Capture the cell that displays the provided text and extract its (x, y) central coordinate. 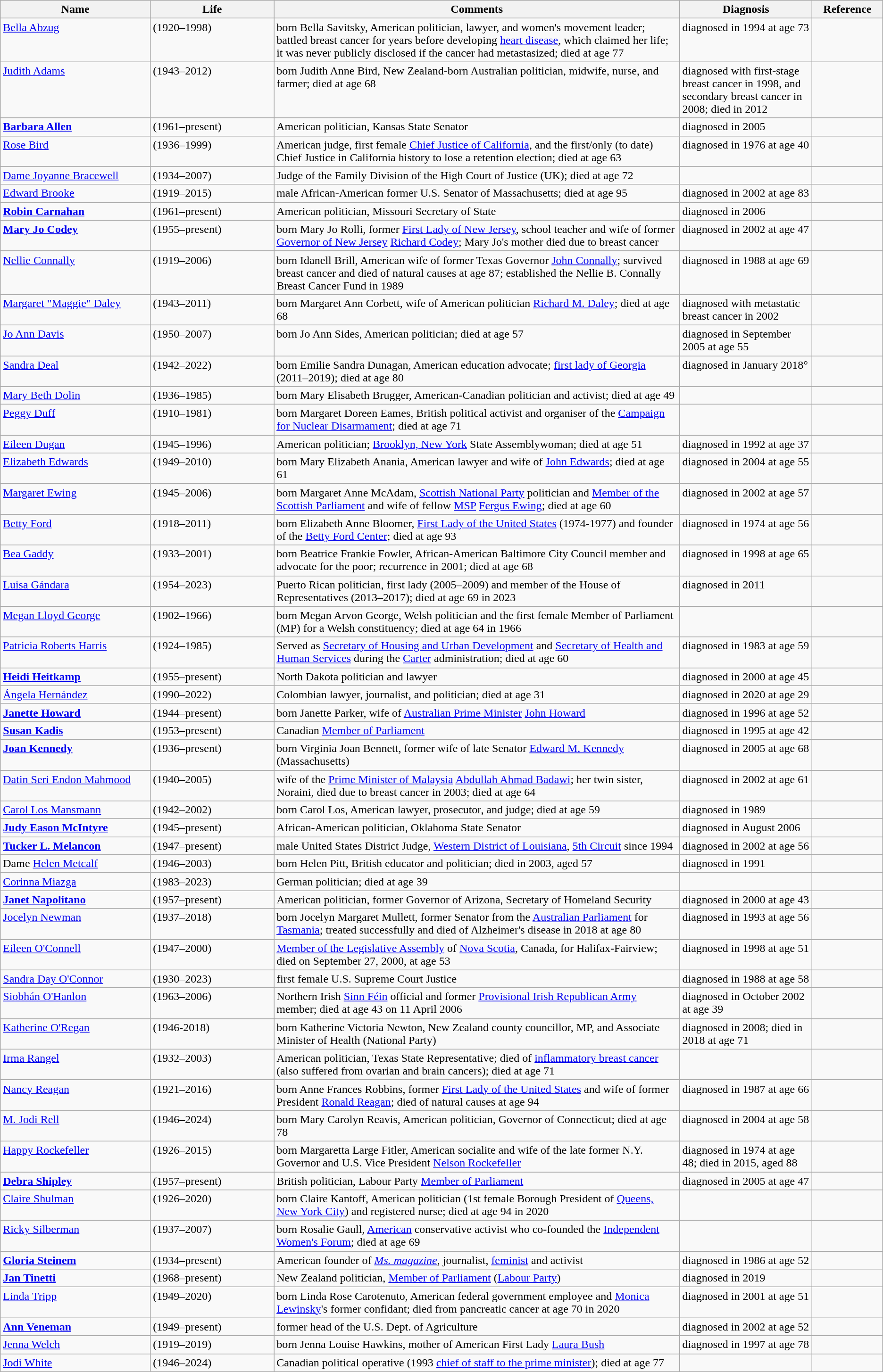
(1926–2020) (212, 1205)
born Beatrice Frankie Fowler, African-American Baltimore City Council member and advocate for the poor; recurrence in 2001; died at age 68 (477, 560)
(1902–1966) (212, 621)
Gloria Steinem (75, 1260)
Judge of the Family Division of the High Court of Justice (UK); died at age 72 (477, 175)
diagnosed in 1991 (746, 864)
Peggy Duff (75, 420)
diagnosed in 1992 at age 37 (746, 444)
(1920–1998) (212, 40)
born Margaret Doreen Eames, British political activist and organiser of the Campaign for Nuclear Disarmament; died at age 71 (477, 420)
(1936–1985) (212, 396)
Luisa Gándara (75, 591)
diagnosed in 1989 (746, 810)
(1963–2006) (212, 1003)
Mary Beth Dolin (75, 396)
Janette Howard (75, 712)
(1943–2012) (212, 90)
diagnosed in January 2018° (746, 371)
Ann Veneman (75, 1327)
diagnosed in 2002 at age 57 (746, 499)
first female U.S. Supreme Court Justice (477, 979)
Betty Ford (75, 530)
New Zealand politician, Member of Parliament (Labour Party) (477, 1278)
diagnosed in October 2002 at age 39 (746, 1003)
diagnosed in 2002 at age 61 (746, 785)
diagnosed in 1997 at age 78 (746, 1345)
Colombian lawyer, journalist, and politician; died at age 31 (477, 694)
Debra Shipley (75, 1181)
(1919–2019) (212, 1345)
diagnosed in 1998 at age 65 (746, 560)
Name (75, 9)
Dame Joyanne Bracewell (75, 175)
diagnosed in 2020 at age 29 (746, 694)
(1933–2001) (212, 560)
born Helen Pitt, British educator and politician; died in 2003, aged 57 (477, 864)
born Elizabeth Anne Bloomer, First Lady of the United States (1974-1977) and founder of the Betty Ford Center; died at age 93 (477, 530)
(1937–2007) (212, 1236)
born Emilie Sandra Dunagan, American education advocate; first lady of Georgia (2011–2019); died at age 80 (477, 371)
Susan Kadis (75, 730)
(1910–1981) (212, 420)
born Judith Anne Bird, New Zealand-born Australian politician, midwife, nurse, and farmer; died at age 68 (477, 90)
M. Jodi Rell (75, 1126)
(1950–2007) (212, 340)
Siobhán O'Hanlon (75, 1003)
Happy Rockefeller (75, 1156)
Bella Abzug (75, 40)
(1924–1985) (212, 653)
born Margaret Ann Corbett, wife of American politician Richard M. Daley; died at age 68 (477, 309)
diagnosed in 1976 at age 40 (746, 151)
Margaret Ewing (75, 499)
diagnosed in 2008; died in 2018 at age 71 (746, 1033)
Datin Seri Endon Mahmood (75, 785)
Puerto Rican politician, first lady (2005–2009) and member of the House of Representatives (2013–2017); died at age 69 in 2023 (477, 591)
(1953–present) (212, 730)
Ricky Silberman (75, 1236)
former head of the U.S. Dept. of Agriculture (477, 1327)
(1944–present) (212, 712)
Jo Ann Davis (75, 340)
(1945–2006) (212, 499)
(1919–2006) (212, 273)
Life (212, 9)
American politician; Brooklyn, New York State Assemblywoman; died at age 51 (477, 444)
(1990–2022) (212, 694)
German politician; died at age 39 (477, 882)
Jenna Welch (75, 1345)
(1936–1999) (212, 151)
(1946-2018) (212, 1033)
(1946–2003) (212, 864)
diagnosed in 2006 (746, 211)
(1937–2018) (212, 924)
diagnosed in 1983 at age 59 (746, 653)
(1968–present) (212, 1278)
Member of the Legislative Assembly of Nova Scotia, Canada, for Halifax-Fairview; died on September 27, 2000, at age 53 (477, 954)
born Claire Kantoff, American politician (1st female Borough President of Queens, New York City) and registered nurse; died at age 94 in 2020 (477, 1205)
(1921–2016) (212, 1095)
(1940–2005) (212, 785)
diagnosed in 2004 at age 58 (746, 1126)
male African-American former U.S. Senator of Massachusetts; died at age 95 (477, 193)
Joan Kennedy (75, 754)
Rose Bird (75, 151)
(1949–present) (212, 1327)
diagnosed in 2000 at age 45 (746, 677)
born Anne Frances Robbins, former First Lady of the United States and wife of former President Ronald Reagan; died of natural causes at age 94 (477, 1095)
diagnosed in 2000 at age 43 (746, 900)
diagnosed with first-stage breast cancer in 1998, and secondary breast cancer in 2008; died in 2012 (746, 90)
Served as Secretary of Housing and Urban Development and Secretary of Health and Human Services during the Carter administration; died at age 60 (477, 653)
Edward Brooke (75, 193)
Jodi White (75, 1363)
British politician, Labour Party Member of Parliament (477, 1181)
male United States District Judge, Western District of Louisiana, 5th Circuit since 1994 (477, 846)
diagnosed in 2002 at age 47 (746, 236)
diagnosed in 1988 at age 69 (746, 273)
Carol Los Mansmann (75, 810)
born Mary Carolyn Reavis, American politician, Governor of Connecticut; died at age 78 (477, 1126)
Judy Eason McIntyre (75, 828)
born Virginia Joan Bennett, former wife of late Senator Edward M. Kennedy (Massachusetts) (477, 754)
diagnosed in September 2005 at age 55 (746, 340)
diagnosed in 2002 at age 56 (746, 846)
Janet Napolitano (75, 900)
Elizabeth Edwards (75, 469)
Ángela Hernández (75, 694)
(1942–2002) (212, 810)
wife of the Prime Minister of Malaysia Abdullah Ahmad Badawi; her twin sister, Noraini, died due to breast cancer in 2003; died at age 64 (477, 785)
Robin Carnahan (75, 211)
born Jo Ann Sides, American politician; died at age 57 (477, 340)
diagnosed with metastatic breast cancer in 2002 (746, 309)
Margaret "Maggie" Daley (75, 309)
(1919–2015) (212, 193)
Judith Adams (75, 90)
diagnosed in 2005 at age 47 (746, 1181)
Megan Lloyd George (75, 621)
born Mary Elisabeth Brugger, American-Canadian politician and activist; died at age 49 (477, 396)
American founder of Ms. magazine, journalist, feminist and activist (477, 1260)
diagnosed in 1986 at age 52 (746, 1260)
Dame Helen Metcalf (75, 864)
born Janette Parker, wife of Australian Prime Minister John Howard (477, 712)
diagnosed in 1974 at age 56 (746, 530)
American politician, former Governor of Arizona, Secretary of Homeland Security (477, 900)
born Margaretta Large Fitler, American socialite and wife of the late former N.Y. Governor and U.S. Vice President Nelson Rockefeller (477, 1156)
American politician, Texas State Representative; died of inflammatory breast cancer (also suffered from ovarian and brain cancers); died at age 71 (477, 1065)
diagnosed in 2011 (746, 591)
(1949–2020) (212, 1302)
Jan Tinetti (75, 1278)
born Mary Elizabeth Anania, American lawyer and wife of John Edwards; died at age 61 (477, 469)
(1949–2010) (212, 469)
(1954–2023) (212, 591)
born Carol Los, American lawyer, prosecutor, and judge; died at age 59 (477, 810)
born Katherine Victoria Newton, New Zealand county councillor, MP, and Associate Minister of Health (National Party) (477, 1033)
(1945–present) (212, 828)
(1918–2011) (212, 530)
diagnosed in 1988 at age 58 (746, 979)
Canadian Member of Parliament (477, 730)
diagnosed in 2004 at age 55 (746, 469)
diagnosed in 1998 at age 51 (746, 954)
Eileen Dugan (75, 444)
(1943–2011) (212, 309)
diagnosed in 1987 at age 66 (746, 1095)
diagnosed in 2002 at age 83 (746, 193)
(1932–2003) (212, 1065)
Diagnosis (746, 9)
(1945–1996) (212, 444)
diagnosed in 1974 at age 48; died in 2015, aged 88 (746, 1156)
diagnosed in 2002 at age 52 (746, 1327)
(1934–2007) (212, 175)
diagnosed in 1996 at age 52 (746, 712)
Katherine O'Regan (75, 1033)
Jocelyn Newman (75, 924)
born Jenna Louise Hawkins, mother of American First Lady Laura Bush (477, 1345)
Linda Tripp (75, 1302)
diagnosed in 2005 (746, 127)
American politician, Missouri Secretary of State (477, 211)
Reference (848, 9)
Claire Shulman (75, 1205)
(1926–2015) (212, 1156)
Canadian political operative (1993 chief of staff to the prime minister); died at age 77 (477, 1363)
born Megan Arvon George, Welsh politician and the first female Member of Parliament (MP) for a Welsh constituency; died at age 64 in 1966 (477, 621)
(1947–present) (212, 846)
diagnosed in 1993 at age 56 (746, 924)
Mary Jo Codey (75, 236)
Sandra Day O'Connor (75, 979)
Northern Irish Sinn Féin official and former Provisional Irish Republican Army member; died at age 43 on 11 April 2006 (477, 1003)
(1930–2023) (212, 979)
(1983–2023) (212, 882)
(1947–2000) (212, 954)
Comments (477, 9)
(1942–2022) (212, 371)
Nellie Connally (75, 273)
Heidi Heitkamp (75, 677)
American politician, Kansas State Senator (477, 127)
diagnosed in 1994 at age 73 (746, 40)
Nancy Reagan (75, 1095)
diagnosed in 2001 at age 51 (746, 1302)
(1934–present) (212, 1260)
Barbara Allen (75, 127)
Sandra Deal (75, 371)
diagnosed in 1995 at age 42 (746, 730)
Irma Rangel (75, 1065)
diagnosed in 2019 (746, 1278)
Patricia Roberts Harris (75, 653)
(1936–present) (212, 754)
born Rosalie Gaull, American conservative activist who co-founded the Independent Women's Forum; died at age 69 (477, 1236)
diagnosed in August 2006 (746, 828)
diagnosed in 2005 at age 68 (746, 754)
Corinna Miazga (75, 882)
African-American politician, Oklahoma State Senator (477, 828)
Bea Gaddy (75, 560)
Tucker L. Melancon (75, 846)
Eileen O'Connell (75, 954)
North Dakota politician and lawyer (477, 677)
